From the cell containing the given text, extract its center point as (x, y) coordinate. 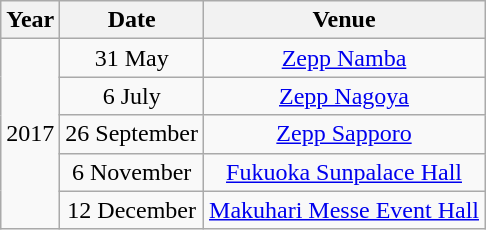
Zepp Nagoya (344, 96)
6 November (132, 172)
Fukuoka Sunpalace Hall (344, 172)
Venue (344, 20)
6 July (132, 96)
Year (30, 20)
2017 (30, 134)
Zepp Sapporo (344, 134)
Makuhari Messe Event Hall (344, 210)
Date (132, 20)
26 September (132, 134)
Zepp Namba (344, 58)
12 December (132, 210)
31 May (132, 58)
